Locate the cell with the specified text and output its (X, Y) center coordinate. 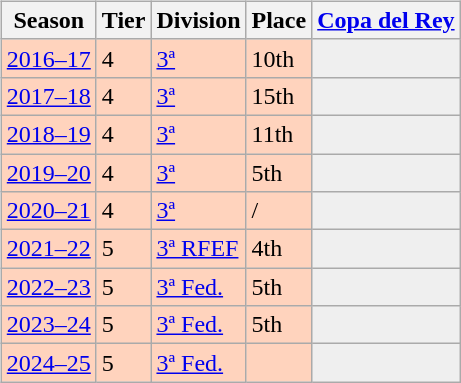
11th (279, 134)
2018–19 (48, 134)
2017–18 (48, 96)
Copa del Rey (386, 20)
4th (279, 249)
/ (279, 211)
2023–24 (48, 325)
Season (48, 20)
2022–23 (48, 287)
Place (279, 20)
10th (279, 58)
15th (279, 96)
2021–22 (48, 249)
Division (198, 20)
2016–17 (48, 58)
2020–21 (48, 211)
2019–20 (48, 173)
3ª RFEF (198, 249)
2024–25 (48, 363)
Tier (124, 20)
